Output the (X, Y) coordinate of the center of the cell containing the given text.  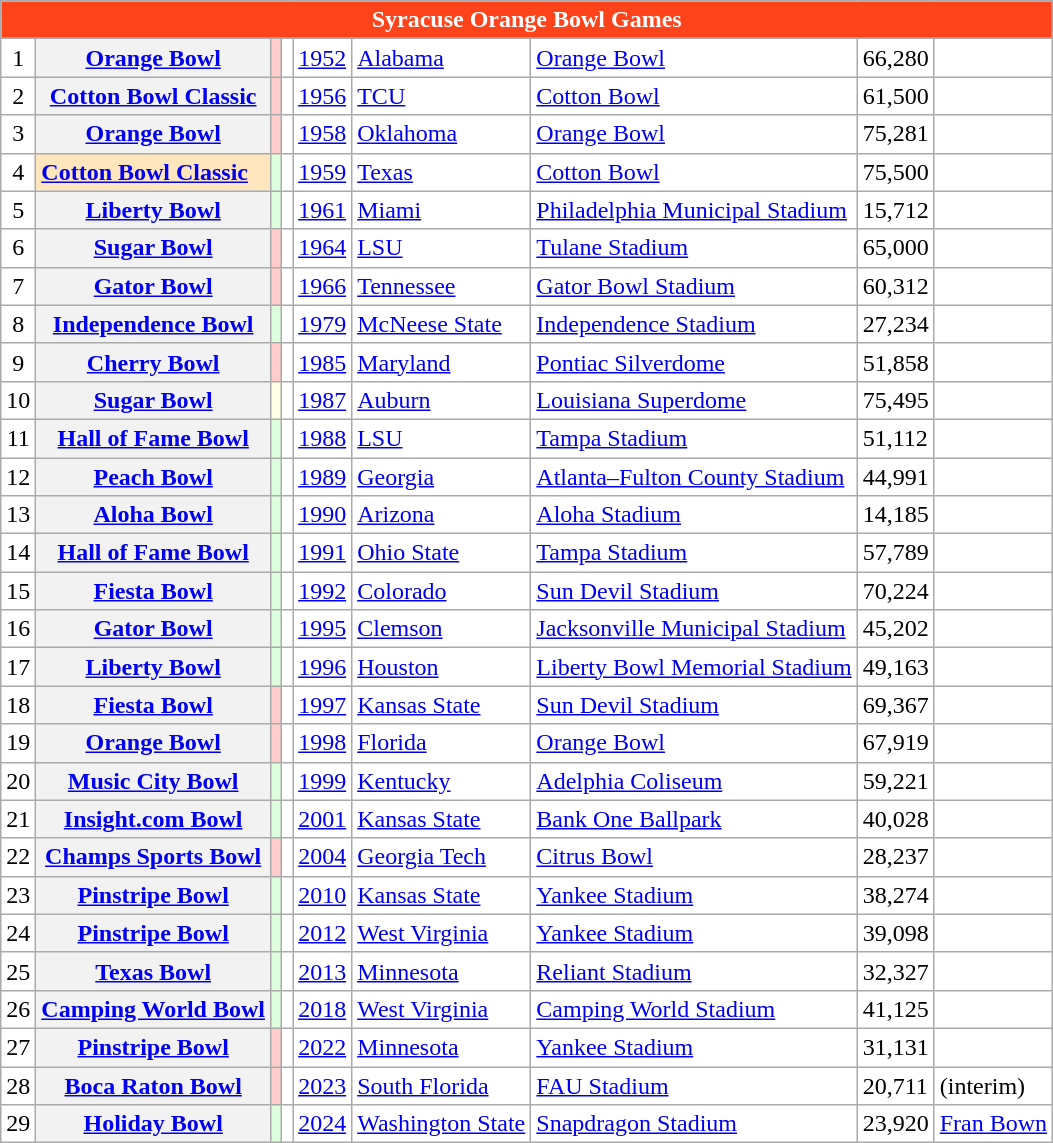
1989 (322, 477)
Cherry Bowl (154, 362)
27 (18, 1047)
4 (18, 172)
27,234 (896, 324)
49,163 (896, 667)
2023 (322, 1085)
1952 (322, 58)
2018 (322, 1009)
16 (18, 629)
Independence Stadium (694, 324)
Philadelphia Municipal Stadium (694, 210)
Colorado (442, 591)
Louisiana Superdome (694, 400)
1959 (322, 172)
61,500 (896, 96)
1956 (322, 96)
Georgia Tech (442, 857)
Boca Raton Bowl (154, 1085)
5 (18, 210)
Champs Sports Bowl (154, 857)
24 (18, 933)
67,919 (896, 743)
Clemson (442, 629)
Tennessee (442, 286)
Snapdragon Stadium (694, 1124)
12 (18, 477)
23,920 (896, 1124)
1985 (322, 362)
Washington State (442, 1124)
Atlanta–Fulton County Stadium (694, 477)
45,202 (896, 629)
1992 (322, 591)
15 (18, 591)
Citrus Bowl (694, 857)
McNeese State (442, 324)
25 (18, 971)
2012 (322, 933)
7 (18, 286)
Liberty Bowl Memorial Stadium (694, 667)
Aloha Bowl (154, 515)
Alabama (442, 58)
1958 (322, 134)
28 (18, 1085)
38,274 (896, 895)
Texas Bowl (154, 971)
1979 (322, 324)
(interim) (993, 1085)
60,312 (896, 286)
Insight.com Bowl (154, 819)
Maryland (442, 362)
2022 (322, 1047)
Camping World Bowl (154, 1009)
41,125 (896, 1009)
17 (18, 667)
Kentucky (442, 781)
South Florida (442, 1085)
Fran Bown (993, 1124)
8 (18, 324)
6 (18, 248)
FAU Stadium (694, 1085)
1999 (322, 781)
31,131 (896, 1047)
28,237 (896, 857)
14,185 (896, 515)
1995 (322, 629)
2010 (322, 895)
21 (18, 819)
44,991 (896, 477)
57,789 (896, 553)
3 (18, 134)
1990 (322, 515)
1996 (322, 667)
1998 (322, 743)
1987 (322, 400)
1 (18, 58)
Ohio State (442, 553)
Oklahoma (442, 134)
Florida (442, 743)
29 (18, 1124)
2024 (322, 1124)
Texas (442, 172)
65,000 (896, 248)
Bank One Ballpark (694, 819)
Auburn (442, 400)
20,711 (896, 1085)
2001 (322, 819)
Jacksonville Municipal Stadium (694, 629)
66,280 (896, 58)
Reliant Stadium (694, 971)
Georgia (442, 477)
Music City Bowl (154, 781)
Tulane Stadium (694, 248)
70,224 (896, 591)
26 (18, 1009)
18 (18, 705)
10 (18, 400)
39,098 (896, 933)
13 (18, 515)
Pontiac Silverdome (694, 362)
1966 (322, 286)
19 (18, 743)
Miami (442, 210)
2004 (322, 857)
Gator Bowl Stadium (694, 286)
14 (18, 553)
1997 (322, 705)
1991 (322, 553)
Independence Bowl (154, 324)
Aloha Stadium (694, 515)
Houston (442, 667)
Holiday Bowl (154, 1124)
11 (18, 438)
51,112 (896, 438)
Peach Bowl (154, 477)
2 (18, 96)
23 (18, 895)
32,327 (896, 971)
2013 (322, 971)
Arizona (442, 515)
22 (18, 857)
51,858 (896, 362)
75,281 (896, 134)
Adelphia Coliseum (694, 781)
69,367 (896, 705)
59,221 (896, 781)
15,712 (896, 210)
20 (18, 781)
Camping World Stadium (694, 1009)
Syracuse Orange Bowl Games (527, 20)
75,500 (896, 172)
40,028 (896, 819)
75,495 (896, 400)
9 (18, 362)
TCU (442, 96)
1964 (322, 248)
1961 (322, 210)
1988 (322, 438)
